Scan for the cell matching the given text and deliver its (x, y) coordinate at center. 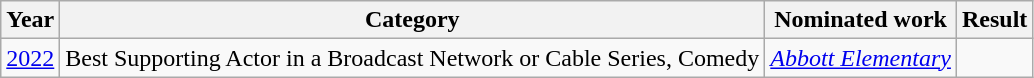
Abbott Elementary (861, 58)
Nominated work (861, 20)
Result (994, 20)
Best Supporting Actor in a Broadcast Network or Cable Series, Comedy (412, 58)
2022 (30, 58)
Category (412, 20)
Year (30, 20)
